Return the (x, y) coordinate for the center point of the cell that contains the specified text.  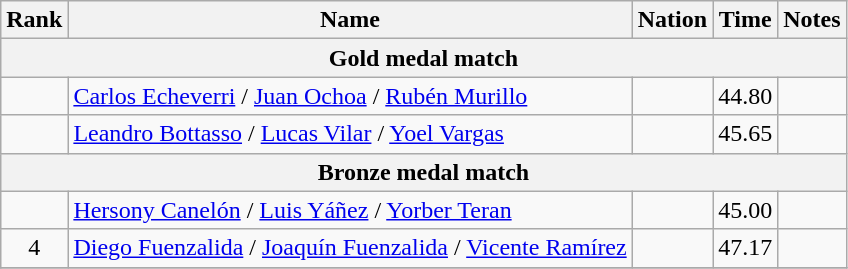
Rank (34, 20)
Leandro Bottasso / Lucas Vilar / Yoel Vargas (350, 134)
Diego Fuenzalida / Joaquín Fuenzalida / Vicente Ramírez (350, 248)
Time (746, 20)
4 (34, 248)
Notes (812, 20)
Carlos Echeverri / Juan Ochoa / Rubén Murillo (350, 96)
47.17 (746, 248)
Name (350, 20)
Bronze medal match (424, 172)
45.00 (746, 210)
Gold medal match (424, 58)
Nation (672, 20)
Hersony Canelón / Luis Yáñez / Yorber Teran (350, 210)
44.80 (746, 96)
45.65 (746, 134)
